Return [X, Y] of the center of cell containing provided text 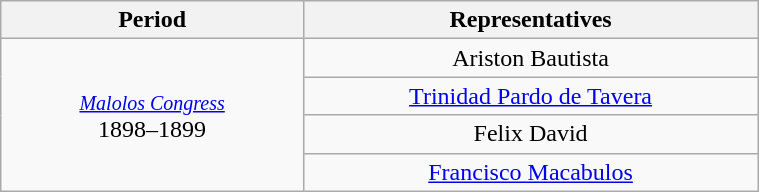
Ariston Bautista [530, 58]
Representatives [530, 20]
Felix David [530, 134]
Period [152, 20]
Francisco Macabulos [530, 172]
Trinidad Pardo de Tavera [530, 96]
Malolos Congress1898–1899 [152, 115]
